Determine the (x, y) coordinate at the center of the cell enclosing the given text.  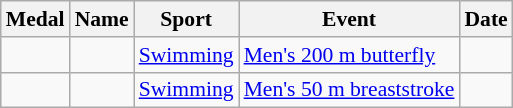
Date (486, 19)
Medal (36, 19)
Event (350, 19)
Men's 200 m butterfly (350, 55)
Men's 50 m breaststroke (350, 90)
Name (102, 19)
Sport (186, 19)
